Scan for the cell matching the given text and deliver its (x, y) coordinate at center. 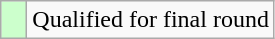
Qualified for final round (151, 20)
